Search for the cell housing the specified text and yield its [x, y] center coordinate. 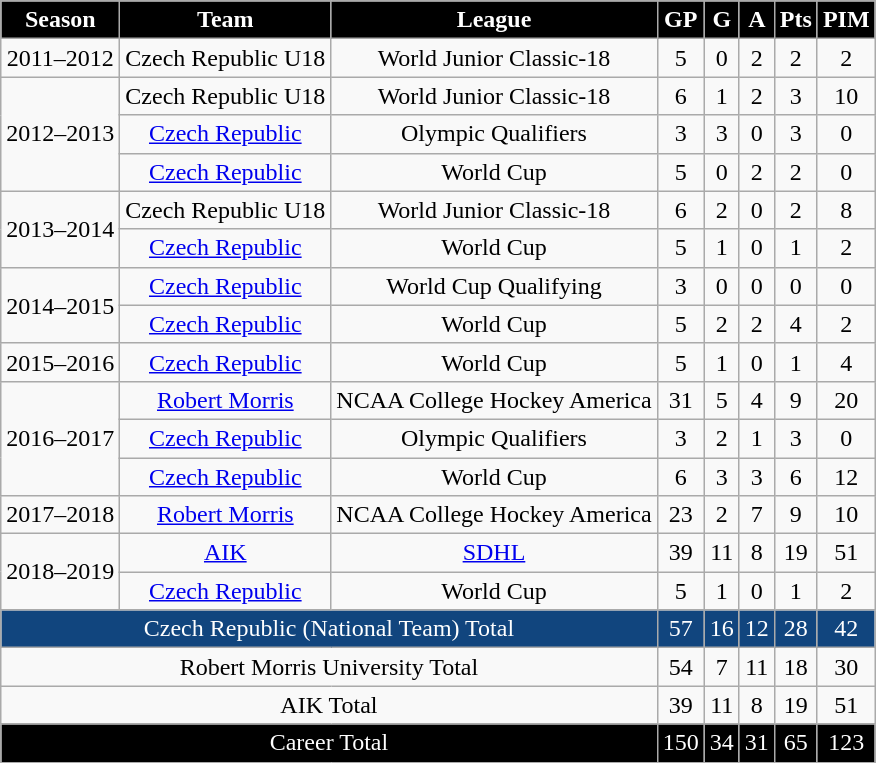
20 [846, 400]
30 [846, 667]
2015–2016 [60, 362]
2012–2013 [60, 134]
World Cup Qualifying [494, 286]
A [756, 20]
18 [796, 667]
Robert Morris University Total [329, 667]
GP [680, 20]
2014–2015 [60, 305]
34 [722, 743]
16 [722, 629]
57 [680, 629]
28 [796, 629]
2016–2017 [60, 438]
2011–2012 [60, 58]
65 [796, 743]
AIK Total [329, 705]
PIM [846, 20]
SDHL [494, 553]
42 [846, 629]
Czech Republic (National Team) Total [329, 629]
2017–2018 [60, 515]
Career Total [329, 743]
G [722, 20]
Season [60, 20]
23 [680, 515]
123 [846, 743]
League [494, 20]
54 [680, 667]
2018–2019 [60, 572]
150 [680, 743]
AIK [226, 553]
Team [226, 20]
2013–2014 [60, 229]
Pts [796, 20]
